Scan for the cell matching the given text and deliver its [x, y] coordinate at center. 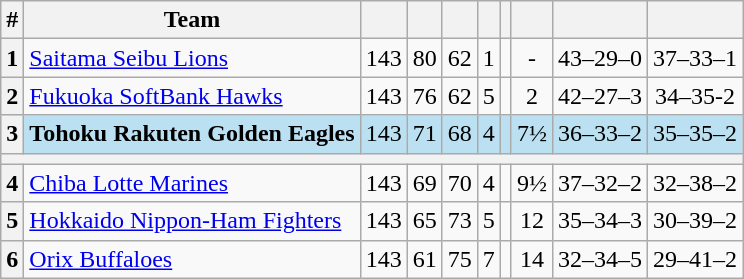
36–33–2 [600, 134]
Tohoku Rakuten Golden Eagles [192, 134]
71 [424, 134]
61 [424, 259]
43–29–0 [600, 58]
# [12, 20]
Orix Buffaloes [192, 259]
7½ [532, 134]
35–34–3 [600, 221]
Team [192, 20]
69 [424, 183]
29–41–2 [696, 259]
37–32–2 [600, 183]
- [532, 58]
30–39–2 [696, 221]
75 [460, 259]
7 [488, 259]
Chiba Lotte Marines [192, 183]
32–38–2 [696, 183]
42–27–3 [600, 96]
3 [12, 134]
6 [12, 259]
14 [532, 259]
35–35–2 [696, 134]
76 [424, 96]
34–35-2 [696, 96]
70 [460, 183]
65 [424, 221]
80 [424, 58]
Fukuoka SoftBank Hawks [192, 96]
73 [460, 221]
Saitama Seibu Lions [192, 58]
68 [460, 134]
12 [532, 221]
32–34–5 [600, 259]
9½ [532, 183]
Hokkaido Nippon-Ham Fighters [192, 221]
37–33–1 [696, 58]
